Detect which cell encompasses the target text, then output its [x, y] center coordinate. 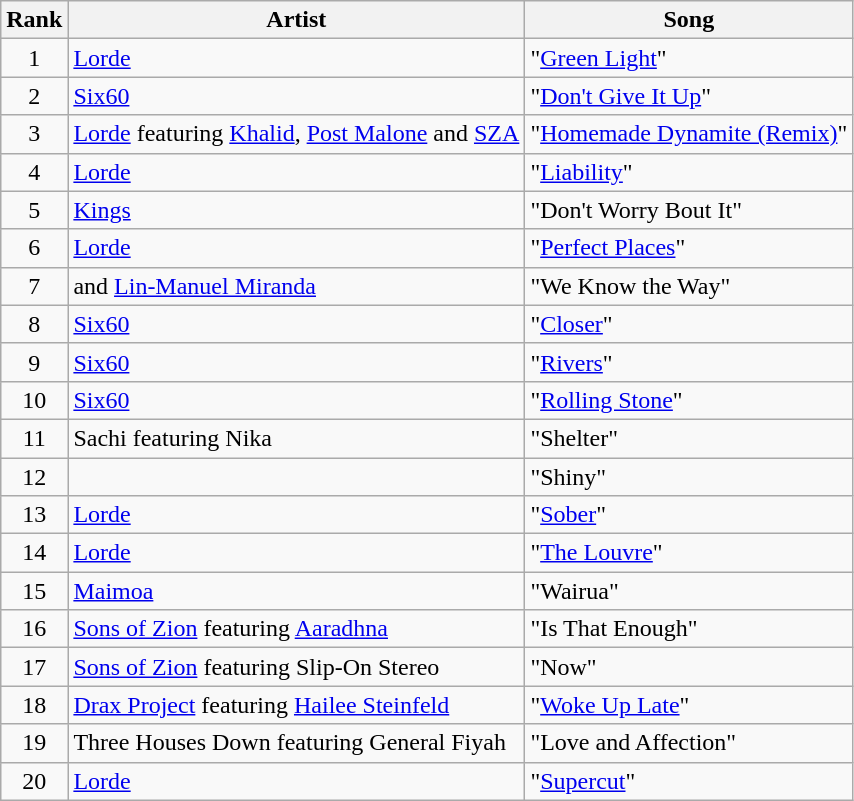
"Wairua" [689, 591]
16 [34, 629]
9 [34, 362]
17 [34, 667]
6 [34, 248]
"Homemade Dynamite (Remix)" [689, 134]
11 [34, 438]
"Is That Enough" [689, 629]
8 [34, 324]
20 [34, 781]
"Liability" [689, 172]
Maimoa [296, 591]
12 [34, 477]
Three Houses Down featuring General Fiyah [296, 743]
Sachi featuring Nika [296, 438]
"Don't Worry Bout It" [689, 210]
"Shiny" [689, 477]
"Perfect Places" [689, 248]
Rank [34, 20]
Kings [296, 210]
1 [34, 58]
"The Louvre" [689, 553]
Sons of Zion featuring Aaradhna [296, 629]
"Closer" [689, 324]
Drax Project featuring Hailee Steinfeld [296, 705]
"Supercut" [689, 781]
Song [689, 20]
and Lin-Manuel Miranda [296, 286]
15 [34, 591]
19 [34, 743]
14 [34, 553]
"We Know the Way" [689, 286]
2 [34, 96]
"Sober" [689, 515]
"Green Light" [689, 58]
18 [34, 705]
7 [34, 286]
Lorde featuring Khalid, Post Malone and SZA [296, 134]
"Rivers" [689, 362]
"Now" [689, 667]
Artist [296, 20]
"Love and Affection" [689, 743]
3 [34, 134]
10 [34, 400]
"Woke Up Late" [689, 705]
13 [34, 515]
4 [34, 172]
"Shelter" [689, 438]
"Don't Give It Up" [689, 96]
"Rolling Stone" [689, 400]
Sons of Zion featuring Slip-On Stereo [296, 667]
5 [34, 210]
